Scan for the cell matching the given text and deliver its (X, Y) coordinate at center. 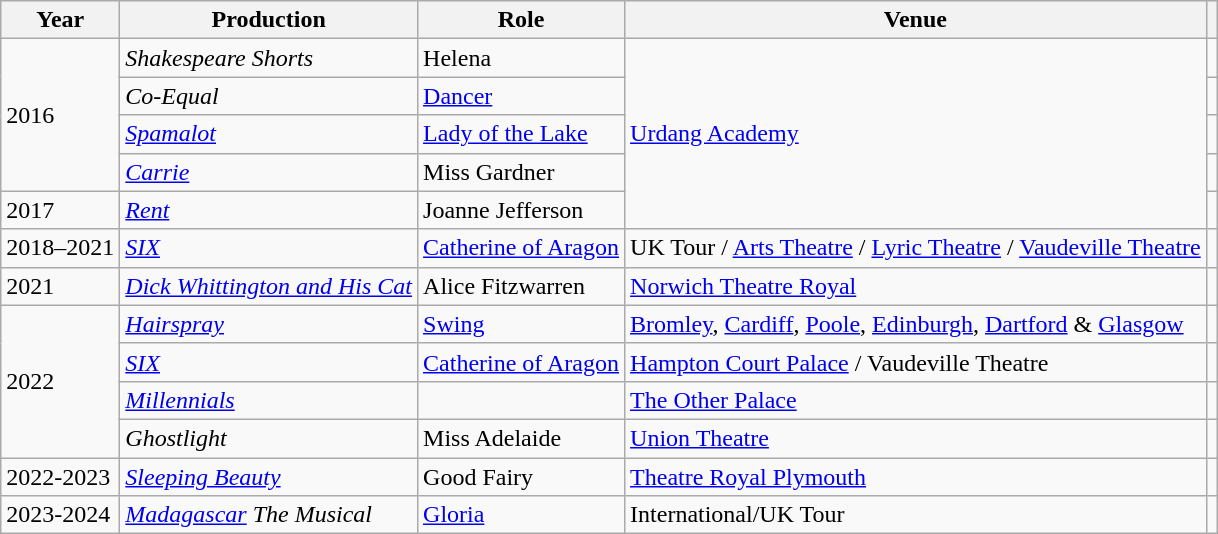
Role (522, 20)
2017 (60, 210)
Madagascar The Musical (269, 515)
Union Theatre (916, 438)
Co-Equal (269, 96)
Lady of the Lake (522, 134)
Rent (269, 210)
Shakespeare Shorts (269, 58)
Helena (522, 58)
Sleeping Beauty (269, 477)
Norwich Theatre Royal (916, 286)
2016 (60, 115)
Year (60, 20)
Dick Whittington and His Cat (269, 286)
Production (269, 20)
Alice Fitzwarren (522, 286)
The Other Palace (916, 400)
UK Tour / Arts Theatre / Lyric Theatre / Vaudeville Theatre (916, 248)
Urdang Academy (916, 134)
Bromley, Cardiff, Poole, Edinburgh, Dartford & Glasgow (916, 324)
Ghostlight (269, 438)
Swing (522, 324)
2022 (60, 381)
2021 (60, 286)
Millennials (269, 400)
2018–2021 (60, 248)
Theatre Royal Plymouth (916, 477)
Spamalot (269, 134)
2022-2023 (60, 477)
2023-2024 (60, 515)
Miss Adelaide (522, 438)
Carrie (269, 172)
International/UK Tour (916, 515)
Good Fairy (522, 477)
Venue (916, 20)
Joanne Jefferson (522, 210)
Dancer (522, 96)
Miss Gardner (522, 172)
Hampton Court Palace / Vaudeville Theatre (916, 362)
Gloria (522, 515)
Hairspray (269, 324)
